Return the [X, Y] coordinate for the center point of the cell that contains the specified text.  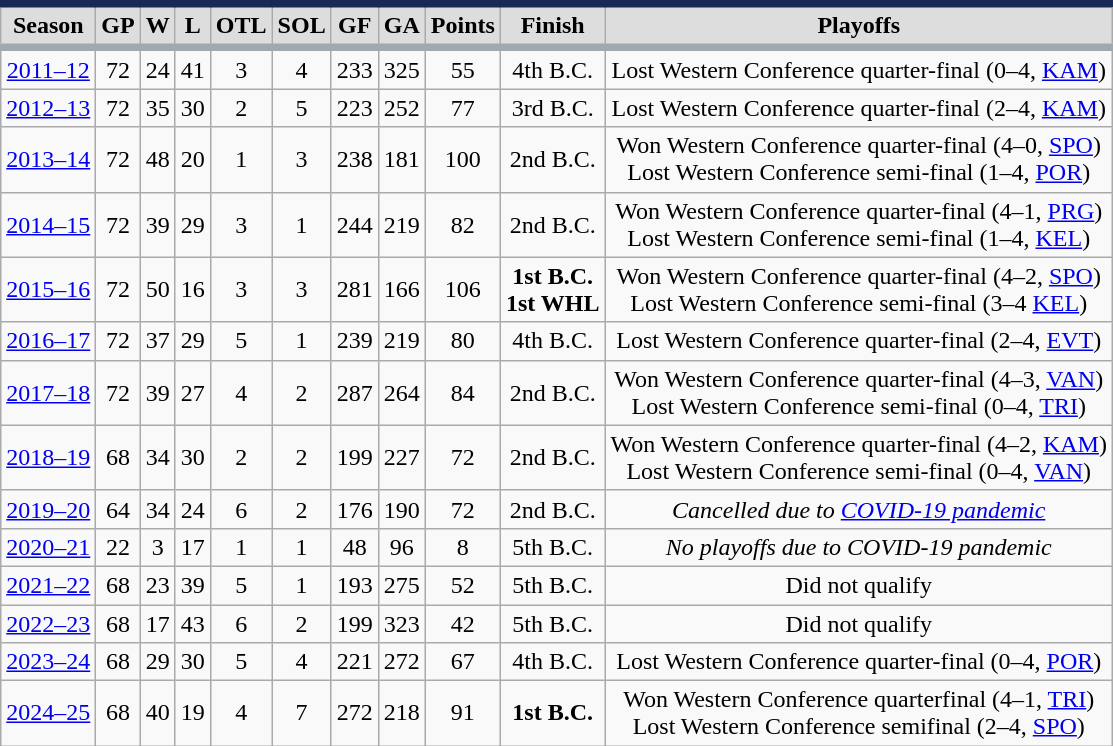
Won Western Conference quarter-final (4–2, KAM)Lost Western Conference semi-final (0–4, VAN) [858, 458]
16 [192, 290]
106 [462, 290]
166 [402, 290]
218 [402, 714]
43 [192, 623]
SOL [302, 26]
52 [462, 585]
233 [354, 68]
Lost Western Conference quarter-final (2–4, KAM) [858, 108]
2023–24 [48, 662]
Lost Western Conference quarter-final (2–4, EVT) [858, 341]
2024–25 [48, 714]
281 [354, 290]
2018–19 [48, 458]
2022–23 [48, 623]
176 [354, 509]
Points [462, 26]
42 [462, 623]
67 [462, 662]
323 [402, 623]
91 [462, 714]
Won Western Conference quarter-final (4–3, VAN)Lost Western Conference semi-final (0–4, TRI) [858, 392]
Lost Western Conference quarter-final (0–4, POR) [858, 662]
80 [462, 341]
238 [354, 160]
2016–17 [48, 341]
2015–16 [48, 290]
221 [354, 662]
35 [158, 108]
GP [118, 26]
Won Western Conference quarter-final (4–2, SPO)Lost Western Conference semi-final (3–4 KEL) [858, 290]
20 [192, 160]
Season [48, 26]
2012–13 [48, 108]
23 [158, 585]
OTL [241, 26]
1st B.C. [552, 714]
7 [302, 714]
82 [462, 224]
244 [354, 224]
Finish [552, 26]
No playoffs due to COVID-19 pandemic [858, 547]
264 [402, 392]
40 [158, 714]
2021–22 [48, 585]
2019–20 [48, 509]
L [192, 26]
227 [402, 458]
84 [462, 392]
193 [354, 585]
2017–18 [48, 392]
2014–15 [48, 224]
190 [402, 509]
Playoffs [858, 26]
223 [354, 108]
37 [158, 341]
64 [118, 509]
275 [402, 585]
Cancelled due to COVID-19 pandemic [858, 509]
19 [192, 714]
50 [158, 290]
2011–12 [48, 68]
2013–14 [48, 160]
100 [462, 160]
41 [192, 68]
Won Western Conference quarterfinal (4–1, TRI)Lost Western Conference semifinal (2–4, SPO) [858, 714]
GA [402, 26]
287 [354, 392]
325 [402, 68]
2020–21 [48, 547]
Won Western Conference quarter-final (4–1, PRG)Lost Western Conference semi-final (1–4, KEL) [858, 224]
Won Western Conference quarter-final (4–0, SPO)Lost Western Conference semi-final (1–4, POR) [858, 160]
77 [462, 108]
96 [402, 547]
8 [462, 547]
181 [402, 160]
55 [462, 68]
Lost Western Conference quarter-final (0–4, KAM) [858, 68]
252 [402, 108]
GF [354, 26]
239 [354, 341]
27 [192, 392]
W [158, 26]
22 [118, 547]
1st B.C.1st WHL [552, 290]
3rd B.C. [552, 108]
